For the text-containing cell, return its midpoint in [X, Y] coordinate format. 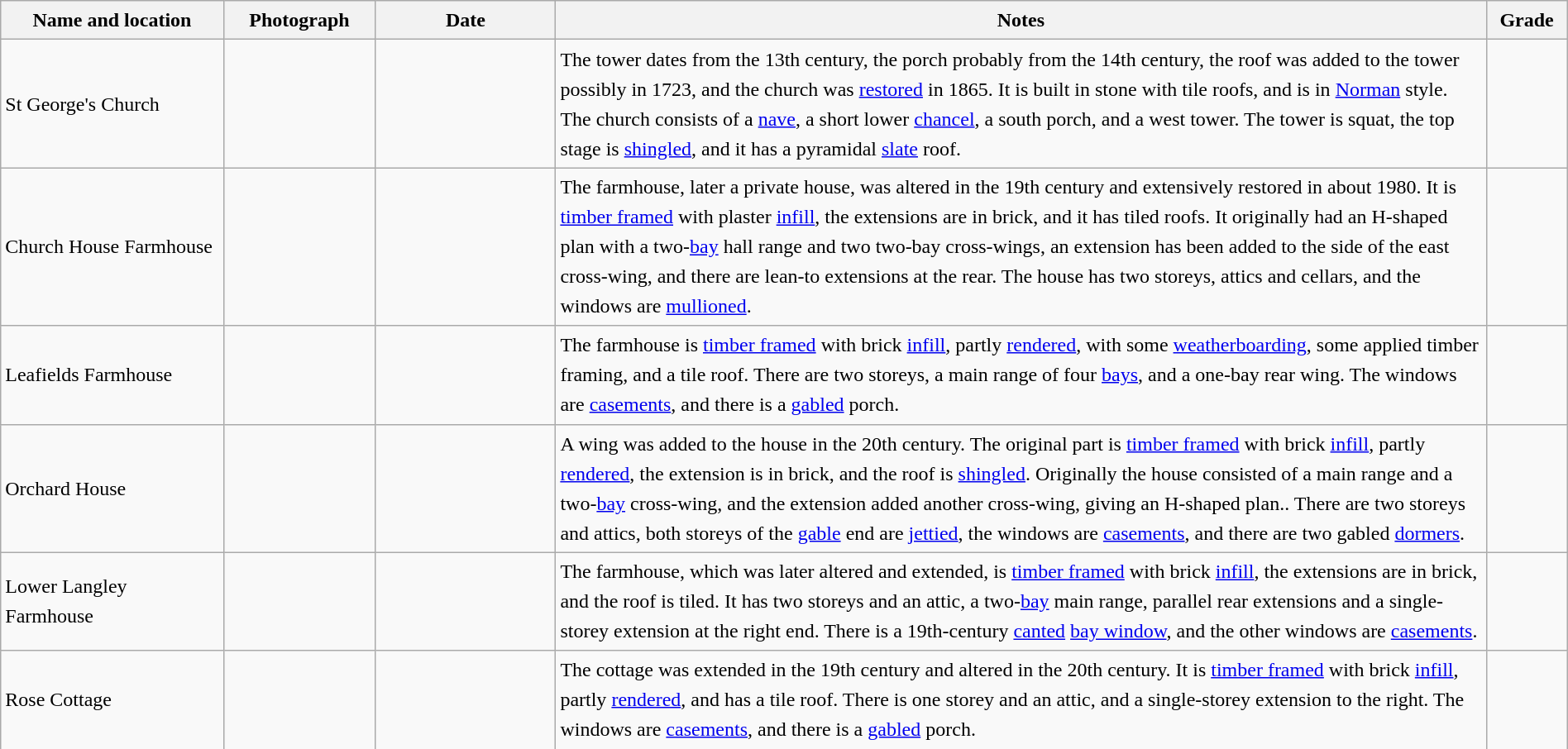
Orchard House [112, 488]
Leafields Farmhouse [112, 375]
Grade [1527, 20]
Lower Langley Farmhouse [112, 602]
Church House Farmhouse [112, 246]
Photograph [299, 20]
Date [466, 20]
Rose Cottage [112, 699]
Notes [1021, 20]
Name and location [112, 20]
St George's Church [112, 104]
